Determine the [x, y] coordinate at the center of the cell enclosing the given text.  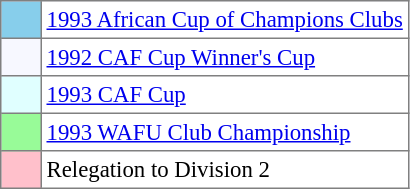
1993 African Cup of Champions Clubs [224, 20]
1992 CAF Cup Winner's Cup [224, 57]
1993 CAF Cup [224, 95]
1993 WAFU Club Championship [224, 132]
Relegation to Division 2 [224, 170]
